Locate the cell with the specified text and output its (x, y) center coordinate. 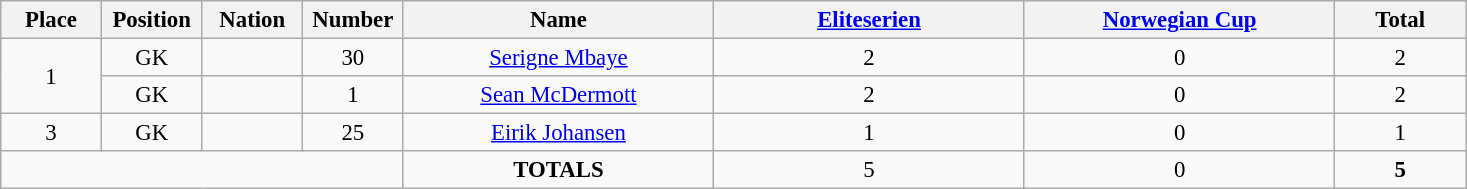
Name (558, 20)
Eirik Johansen (558, 133)
25 (354, 133)
Sean McDermott (558, 95)
Place (52, 20)
Eliteserien (870, 20)
30 (354, 58)
3 (52, 133)
Serigne Mbaye (558, 58)
Nation (252, 20)
Position (152, 20)
TOTALS (558, 170)
Norwegian Cup (1180, 20)
Total (1400, 20)
Number (354, 20)
